Return the [X, Y] coordinate for the center point of the cell that contains the specified text.  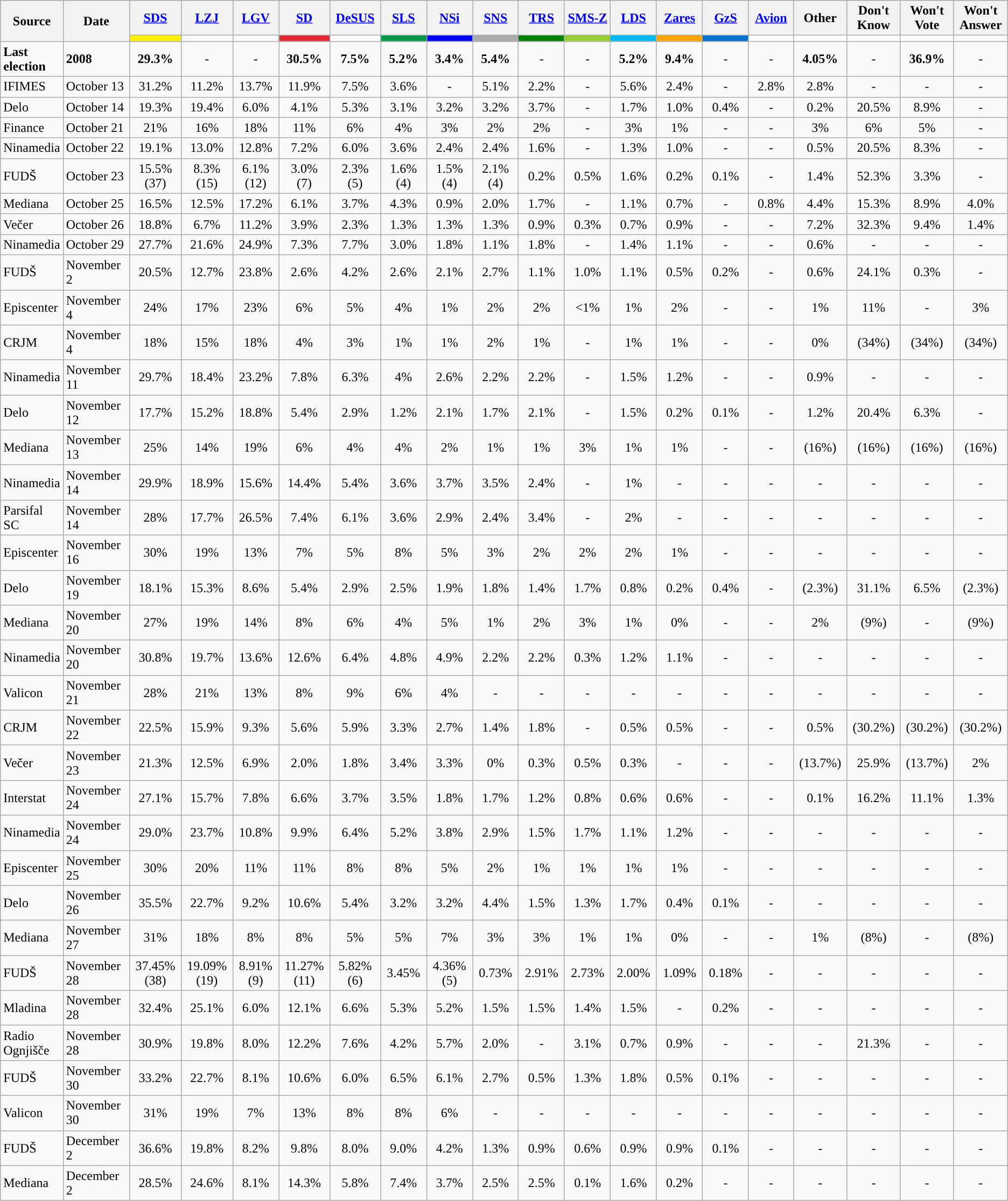
11.27% (11) [305, 973]
Won't Answer [981, 18]
November 25 [96, 868]
October 23 [96, 175]
19.7% [207, 658]
Date [96, 21]
November 13 [96, 448]
24.6% [207, 1183]
October 25 [96, 203]
IFIMES [32, 87]
8.6% [255, 588]
Don't Know [873, 18]
26.5% [255, 518]
Source [32, 21]
Parsifal SC [32, 518]
NSi [449, 18]
LGV [255, 18]
24.9% [255, 244]
19.3% [156, 107]
5.1% [495, 87]
Avion [771, 18]
5.82% (6) [355, 973]
Radio Ognjišče [32, 1043]
1.5% (4) [449, 175]
0.18% [726, 973]
29.9% [156, 482]
SNS [495, 18]
5.8% [355, 1183]
31.1% [873, 588]
12.1% [305, 1008]
Mladina [32, 1008]
14.4% [305, 482]
30.9% [156, 1043]
9.0% [404, 1148]
15.2% [207, 412]
7.7% [355, 244]
3.9% [305, 224]
November 27 [96, 938]
October 21 [96, 128]
4.8% [404, 658]
4.05% [821, 59]
27.1% [156, 798]
18.1% [156, 588]
32.4% [156, 1008]
16% [207, 128]
2.00% [633, 973]
15.7% [207, 798]
Won't Vote [927, 18]
4.0% [981, 203]
29.7% [156, 378]
4.1% [305, 107]
14.3% [305, 1183]
18.4% [207, 378]
<1% [587, 307]
13.0% [207, 148]
LZJ [207, 18]
25.9% [873, 762]
15.6% [255, 482]
GzS [726, 18]
3.45% [404, 973]
SD [305, 18]
October 26 [96, 224]
32.3% [873, 224]
10.8% [255, 832]
5.9% [355, 728]
3.0% (7) [305, 175]
SDS [156, 18]
8.3% [927, 148]
2008 [96, 59]
35.5% [156, 903]
24% [156, 307]
4.9% [449, 658]
19.09% (19) [207, 973]
27.7% [156, 244]
November 11 [96, 378]
18.9% [207, 482]
9% [355, 692]
36.9% [927, 59]
1.6% (4) [404, 175]
36.6% [156, 1148]
11.1% [927, 798]
2.3% [355, 224]
12.8% [255, 148]
November 19 [96, 588]
20.4% [873, 412]
9.3% [255, 728]
TRS [542, 18]
Zares [680, 18]
15.5% (37) [156, 175]
22.5% [156, 728]
2.91% [542, 973]
3.8% [449, 832]
19.1% [156, 148]
1.09% [680, 973]
7.6% [355, 1043]
23% [255, 307]
0.73% [495, 973]
13.6% [255, 658]
9.9% [305, 832]
9.8% [305, 1148]
Last election [32, 59]
21.6% [207, 244]
6.1% (12) [255, 175]
2.73% [587, 973]
19.4% [207, 107]
November 22 [96, 728]
17% [207, 307]
31.2% [156, 87]
23.7% [207, 832]
12.7% [207, 272]
November 21 [96, 692]
2.1% (4) [495, 175]
October 14 [96, 107]
16.2% [873, 798]
2.3% (5) [355, 175]
October 22 [96, 148]
SMS-Z [587, 18]
October 29 [96, 244]
Other [821, 18]
November 2 [96, 272]
25% [156, 448]
LDS [633, 18]
29.3% [156, 59]
SLS [404, 18]
11.9% [305, 87]
8.3% (15) [207, 175]
4.36% (5) [449, 973]
13.7% [255, 87]
20% [207, 868]
30.8% [156, 658]
5.7% [449, 1043]
November 26 [96, 903]
Interstat [32, 798]
6.7% [207, 224]
24.1% [873, 272]
November 12 [96, 412]
October 13 [96, 87]
9.2% [255, 903]
November 23 [96, 762]
12.6% [305, 658]
30.5% [305, 59]
33.2% [156, 1078]
52.3% [873, 175]
27% [156, 622]
1.9% [449, 588]
12.2% [305, 1043]
3.0% [404, 244]
15.9% [207, 728]
37.45% (38) [156, 973]
15% [207, 342]
Finance [32, 128]
6.9% [255, 762]
17.2% [255, 203]
8.2% [255, 1148]
8.91% (9) [255, 973]
4.3% [404, 203]
23.2% [255, 378]
DeSUS [355, 18]
November 16 [96, 552]
7.3% [305, 244]
29.0% [156, 832]
28.5% [156, 1183]
23.8% [255, 272]
16.5% [156, 203]
25.1% [207, 1008]
